Determine the [X, Y] coordinate at the center of the cell enclosing the given text.  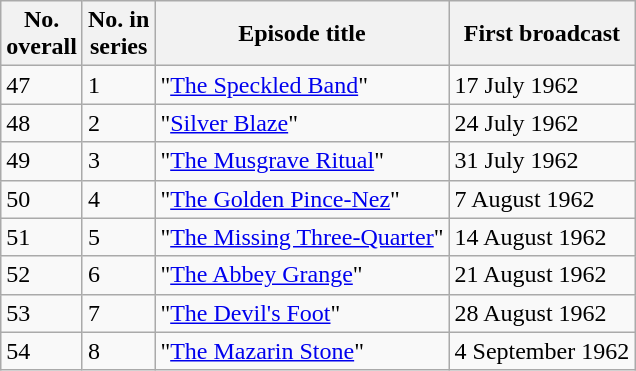
8 [118, 351]
7 August 1962 [542, 199]
Episode title [302, 34]
47 [42, 85]
"Silver Blaze" [302, 123]
24 July 1962 [542, 123]
"The Speckled Band" [302, 85]
2 [118, 123]
"The Devil's Foot" [302, 313]
"The Golden Pince-Nez" [302, 199]
3 [118, 161]
31 July 1962 [542, 161]
"The Musgrave Ritual" [302, 161]
No. inseries [118, 34]
49 [42, 161]
51 [42, 237]
"The Missing Three-Quarter" [302, 237]
"The Abbey Grange" [302, 275]
21 August 1962 [542, 275]
48 [42, 123]
4 September 1962 [542, 351]
4 [118, 199]
50 [42, 199]
14 August 1962 [542, 237]
First broadcast [542, 34]
1 [118, 85]
52 [42, 275]
54 [42, 351]
53 [42, 313]
7 [118, 313]
6 [118, 275]
17 July 1962 [542, 85]
5 [118, 237]
28 August 1962 [542, 313]
"The Mazarin Stone" [302, 351]
No.overall [42, 34]
